Determine the [X, Y] coordinate at the center of the cell enclosing the given text.  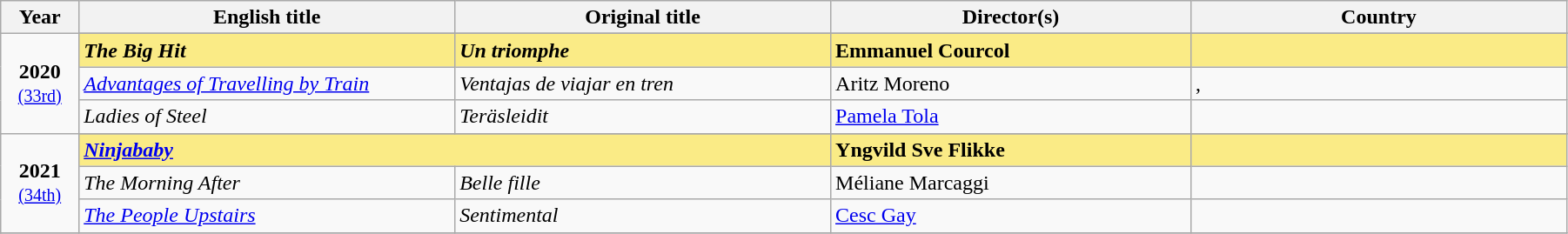
Méliane Marcaggi [1011, 183]
The Morning After [267, 183]
Emmanuel Courcol [1011, 50]
Cesc Gay [1011, 216]
2020(33rd) [40, 84]
Pamela Tola [1011, 117]
Country [1378, 17]
Ventajas de viajar en tren [643, 84]
Yngvild Sve Flikke [1011, 150]
Year [40, 17]
Aritz Moreno [1011, 84]
Ninjababy [455, 150]
English title [267, 17]
Belle fille [643, 183]
The Big Hit [267, 50]
Director(s) [1011, 17]
Original title [643, 17]
Advantages of Travelling by Train [267, 84]
, [1378, 84]
Un triomphe [643, 50]
Ladies of Steel [267, 117]
2021(34th) [40, 183]
The People Upstairs [267, 216]
Teräsleidit [643, 117]
Sentimental [643, 216]
